Find where the given text appears and provide that cell's center as [x, y] coordinate. 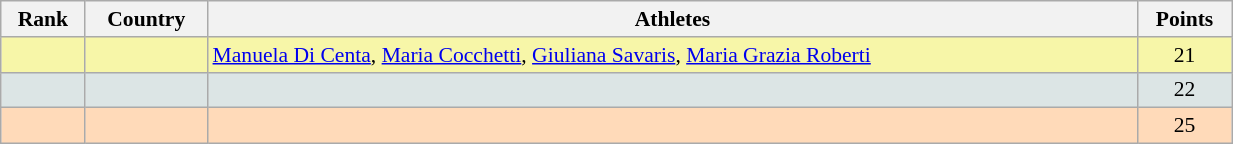
Athletes [673, 19]
21 [1184, 55]
Rank [43, 19]
Points [1184, 19]
25 [1184, 126]
Manuela Di Centa, Maria Cocchetti, Giuliana Savaris, Maria Grazia Roberti [673, 55]
Country [146, 19]
22 [1184, 90]
